Search for the cell housing the specified text and yield its [X, Y] center coordinate. 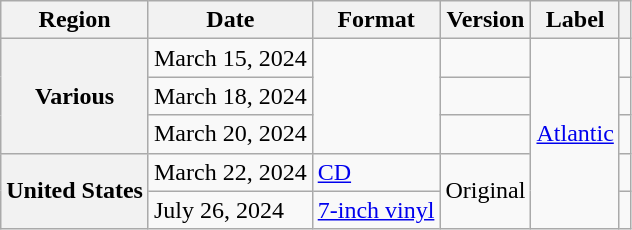
July 26, 2024 [230, 210]
March 15, 2024 [230, 58]
Region [75, 20]
Atlantic [575, 134]
Format [376, 20]
March 22, 2024 [230, 172]
United States [75, 191]
CD [376, 172]
Label [575, 20]
Version [486, 20]
7-inch vinyl [376, 210]
Original [486, 191]
March 20, 2024 [230, 134]
Various [75, 96]
March 18, 2024 [230, 96]
Date [230, 20]
